Determine the [X, Y] coordinate at the center of the cell enclosing the given text.  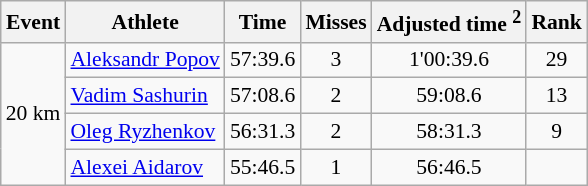
55:46.5 [262, 167]
57:39.6 [262, 60]
57:08.6 [262, 96]
Time [262, 22]
56:31.3 [262, 132]
Athlete [144, 22]
59:08.6 [450, 96]
13 [556, 96]
Event [34, 22]
1'00:39.6 [450, 60]
Adjusted time 2 [450, 22]
Alexei Aidarov [144, 167]
56:46.5 [450, 167]
3 [336, 60]
58:31.3 [450, 132]
Vadim Sashurin [144, 96]
9 [556, 132]
Oleg Ryzhenkov [144, 132]
Misses [336, 22]
Aleksandr Popov [144, 60]
20 km [34, 113]
29 [556, 60]
Rank [556, 22]
1 [336, 167]
